Capture the cell that displays the provided text and extract its [x, y] central coordinate. 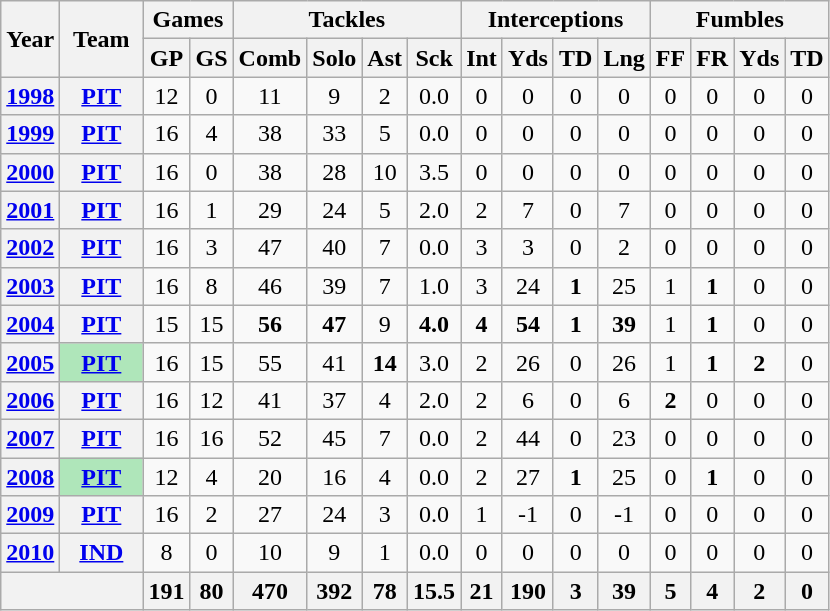
52 [270, 438]
1999 [30, 134]
23 [624, 438]
28 [334, 172]
190 [528, 591]
2001 [30, 210]
21 [482, 591]
Year [30, 39]
1998 [30, 96]
2004 [30, 324]
33 [334, 134]
40 [334, 248]
37 [334, 400]
44 [528, 438]
GS [212, 58]
1.0 [434, 286]
2007 [30, 438]
GP [166, 58]
Solo [334, 58]
2005 [30, 362]
Lng [624, 58]
20 [270, 477]
2010 [30, 553]
IND [102, 553]
392 [334, 591]
Team [102, 39]
45 [334, 438]
54 [528, 324]
2003 [30, 286]
Games [188, 20]
3.5 [434, 172]
Tackles [347, 20]
3.0 [434, 362]
Fumbles [740, 20]
2000 [30, 172]
2002 [30, 248]
78 [385, 591]
55 [270, 362]
191 [166, 591]
Comb [270, 58]
FR [712, 58]
FF [670, 58]
15.5 [434, 591]
29 [270, 210]
14 [385, 362]
2008 [30, 477]
56 [270, 324]
Int [482, 58]
11 [270, 96]
Sck [434, 58]
4.0 [434, 324]
Ast [385, 58]
46 [270, 286]
80 [212, 591]
470 [270, 591]
2009 [30, 515]
2006 [30, 400]
Interceptions [556, 20]
